From the cell containing the given text, extract its center point as (x, y) coordinate. 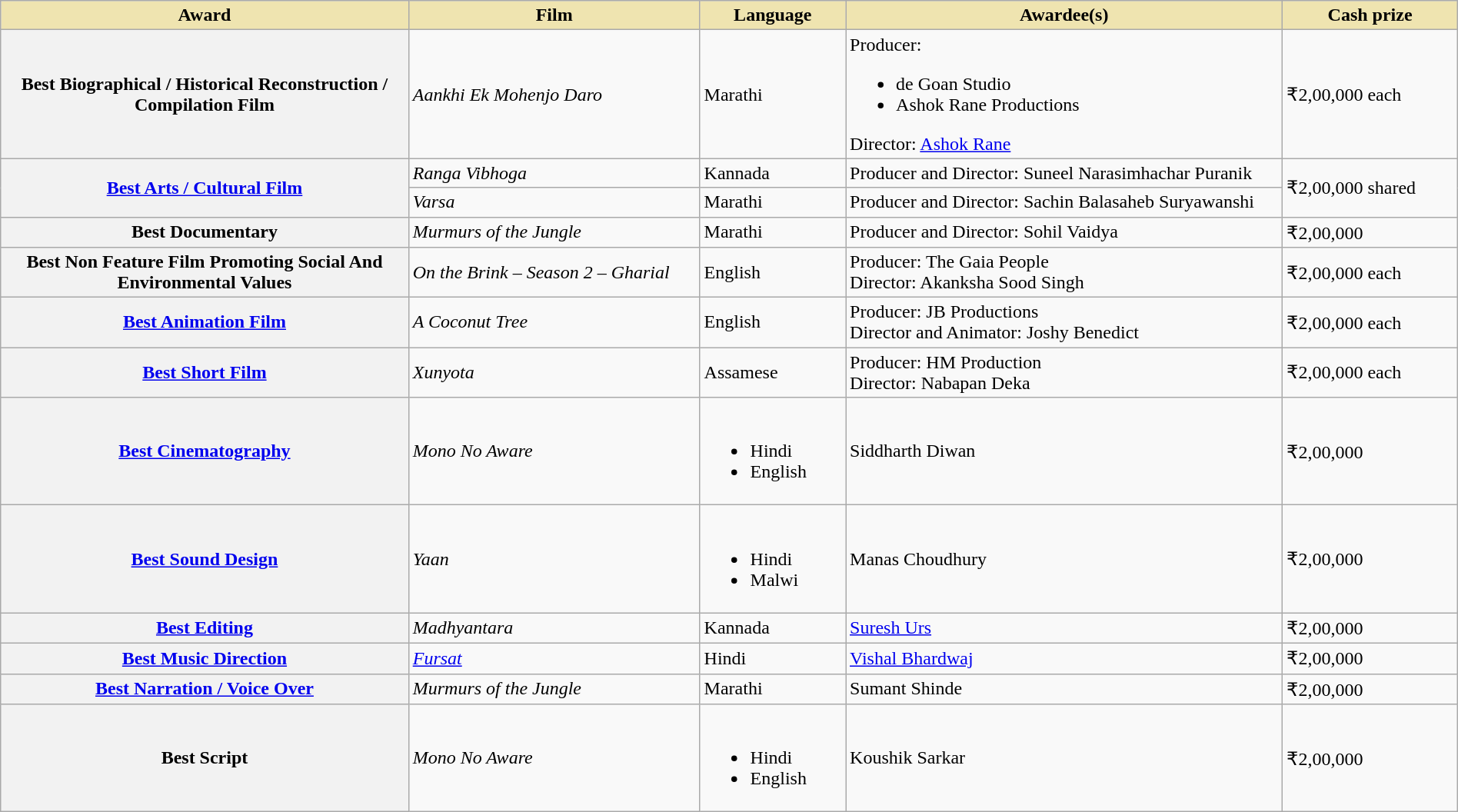
Suresh Urs (1064, 628)
Best Short Film (205, 372)
Cash prize (1370, 15)
Producer: JB ProductionsDirector and Animator: Joshy Benedict (1064, 323)
A Coconut Tree (554, 323)
Best Narration / Voice Over (205, 689)
Fursat (554, 658)
Ranga Vibhoga (554, 173)
Best Sound Design (205, 559)
On the Brink – Season 2 – Gharial (554, 272)
Siddharth Diwan (1064, 451)
Producer: The Gaia PeopleDirector: Akanksha Sood Singh (1064, 272)
Best Animation Film (205, 323)
Award (205, 15)
Producer and Director: Sachin Balasaheb Suryawanshi (1064, 202)
Yaan (554, 559)
Best Arts / Cultural Film (205, 188)
Manas Choudhury (1064, 559)
Best Editing (205, 628)
Awardee(s) (1064, 15)
Best Documentary (205, 232)
Varsa (554, 202)
Vishal Bhardwaj (1064, 658)
Producer and Director: Suneel Narasimhachar Puranik (1064, 173)
Best Cinematography (205, 451)
Producer:de Goan StudioAshok Rane ProductionsDirector: Ashok Rane (1064, 94)
Film (554, 15)
Assamese (772, 372)
Aankhi Ek Mohenjo Daro (554, 94)
HindiMalwi (772, 559)
Sumant Shinde (1064, 689)
Madhyantara (554, 628)
Producer: HM ProductionDirector: Nabapan Deka (1064, 372)
Best Biographical / Historical Reconstruction / Compilation Film (205, 94)
Best Non Feature Film Promoting Social And Environmental Values (205, 272)
Language (772, 15)
Producer and Director: Sohil Vaidya (1064, 232)
₹2,00,000 shared (1370, 188)
Best Music Direction (205, 658)
Koushik Sarkar (1064, 758)
Hindi (772, 658)
Best Script (205, 758)
Xunyota (554, 372)
